Extract the (X, Y) coordinate from the center of the cell holding the provided text.  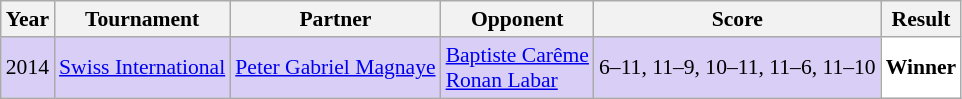
Winner (922, 68)
Peter Gabriel Magnaye (335, 68)
Result (922, 19)
Score (738, 19)
Partner (335, 19)
Tournament (142, 19)
2014 (28, 68)
6–11, 11–9, 10–11, 11–6, 11–10 (738, 68)
Baptiste Carême Ronan Labar (518, 68)
Swiss International (142, 68)
Opponent (518, 19)
Year (28, 19)
